Locate the cell with the specified text and output its (x, y) center coordinate. 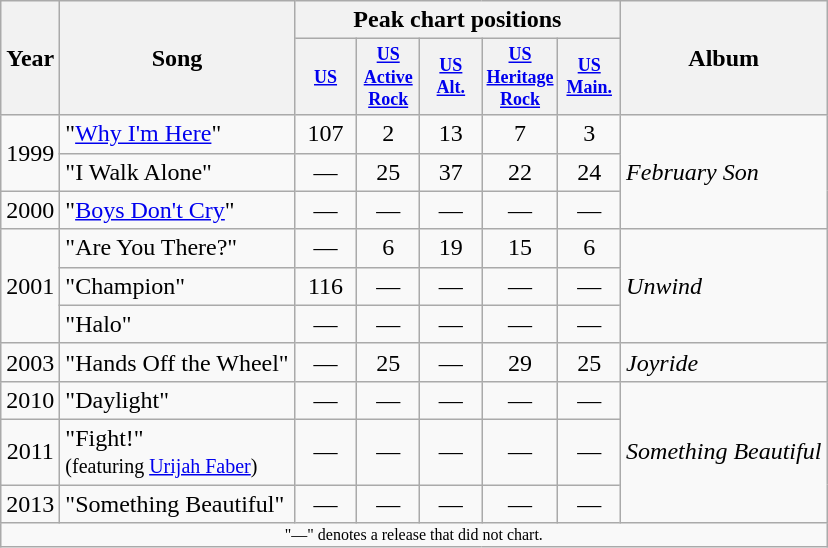
USHeritage Rock (520, 77)
116 (326, 286)
Joyride (724, 362)
USAlt. (452, 77)
"Hands Off the Wheel" (177, 362)
29 (520, 362)
22 (520, 172)
Song (177, 58)
24 (590, 172)
USActive Rock (388, 77)
Something Beautiful (724, 452)
"—" denotes a release that did not chart. (414, 535)
February Son (724, 172)
"Daylight" (177, 400)
3 (590, 134)
37 (452, 172)
"Something Beautiful" (177, 504)
15 (520, 248)
2001 (30, 286)
2000 (30, 210)
US (326, 77)
13 (452, 134)
2 (388, 134)
"Why I'm Here" (177, 134)
Album (724, 58)
"I Walk Alone" (177, 172)
USMain. (590, 77)
Unwind (724, 286)
1999 (30, 153)
"Champion" (177, 286)
2010 (30, 400)
107 (326, 134)
7 (520, 134)
19 (452, 248)
"Boys Don't Cry" (177, 210)
"Fight!"(featuring Urijah Faber) (177, 452)
2003 (30, 362)
Peak chart positions (457, 20)
Year (30, 58)
2013 (30, 504)
2011 (30, 452)
"Halo" (177, 324)
"Are You There?" (177, 248)
